Return [x, y] of the center of cell containing provided text 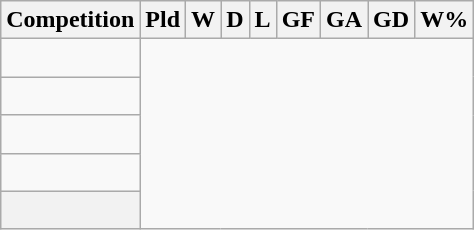
GD [392, 20]
GF [298, 20]
D [235, 20]
L [262, 20]
W% [444, 20]
GA [344, 20]
Competition [70, 20]
W [204, 20]
Pld [163, 20]
